Find where the given text appears and provide that cell's center as [x, y] coordinate. 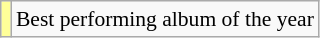
Best performing album of the year [165, 19]
